Determine the [x, y] coordinate at the center of the cell enclosing the given text.  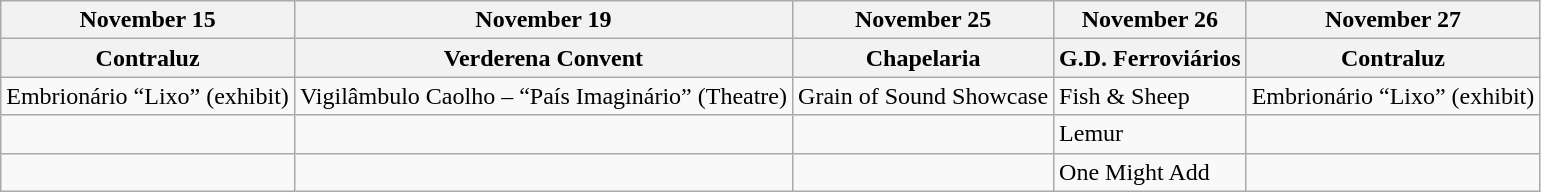
November 15 [148, 20]
Grain of Sound Showcase [924, 96]
November 25 [924, 20]
G.D. Ferroviários [1150, 58]
Chapelaria [924, 58]
Verderena Convent [543, 58]
Vigilâmbulo Caolho – “País Imaginário” (Theatre) [543, 96]
November 26 [1150, 20]
Lemur [1150, 134]
One Might Add [1150, 172]
Fish & Sheep [1150, 96]
November 19 [543, 20]
November 27 [1393, 20]
